Extract the (X, Y) coordinate from the center of the cell holding the provided text.  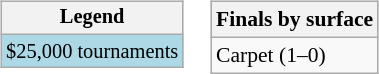
Legend (92, 18)
$25,000 tournaments (92, 51)
Finals by surface (294, 20)
Carpet (1–0) (294, 55)
